Detect which cell encompasses the target text, then output its (X, Y) center coordinate. 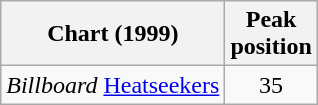
Billboard Heatseekers (113, 85)
Peakposition (271, 34)
35 (271, 85)
Chart (1999) (113, 34)
